Find where the given text appears and provide that cell's center as (x, y) coordinate. 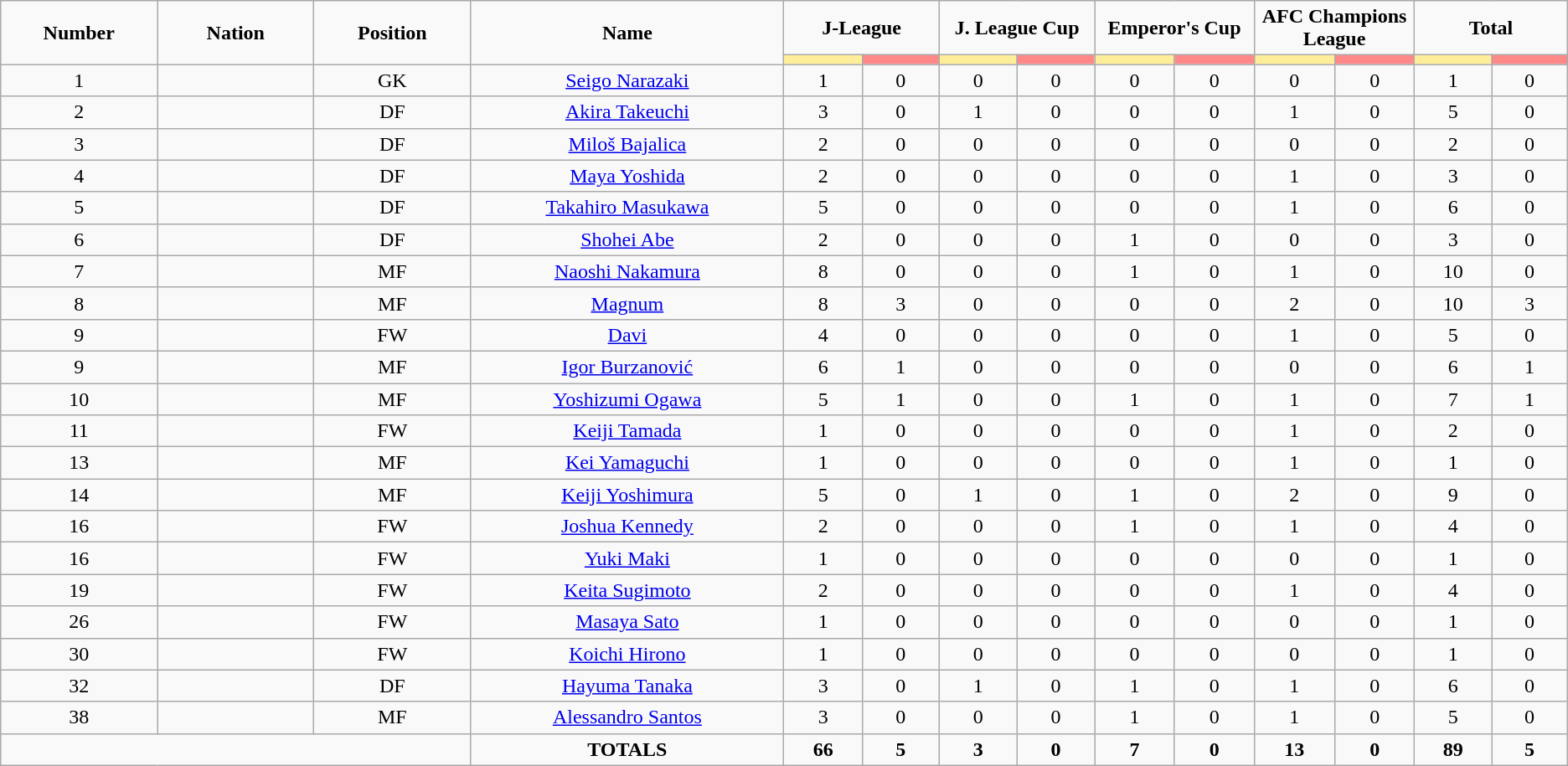
14 (79, 495)
38 (79, 717)
Igor Burzanović (627, 367)
Number (79, 33)
TOTALS (627, 749)
Davi (627, 335)
Seigo Narazaki (627, 80)
Masaya Sato (627, 622)
Magnum (627, 303)
Total (1491, 28)
Naoshi Nakamura (627, 271)
Alessandro Santos (627, 717)
Akira Takeuchi (627, 112)
AFC Champions League (1334, 28)
Keita Sugimoto (627, 590)
Takahiro Masukawa (627, 208)
GK (392, 80)
J-League (861, 28)
Yoshizumi Ogawa (627, 399)
Keiji Tamada (627, 431)
26 (79, 622)
Yuki Maki (627, 558)
Nation (236, 33)
Keiji Yoshimura (627, 495)
66 (823, 749)
Miloš Bajalica (627, 144)
Hayuma Tanaka (627, 686)
Maya Yoshida (627, 176)
Koichi Hirono (627, 654)
Position (392, 33)
J. League Cup (1017, 28)
11 (79, 431)
30 (79, 654)
Kei Yamaguchi (627, 463)
Name (627, 33)
Joshua Kennedy (627, 527)
32 (79, 686)
19 (79, 590)
Shohei Abe (627, 239)
Emperor's Cup (1174, 28)
89 (1453, 749)
